Determine the [X, Y] coordinate at the center of the cell enclosing the given text.  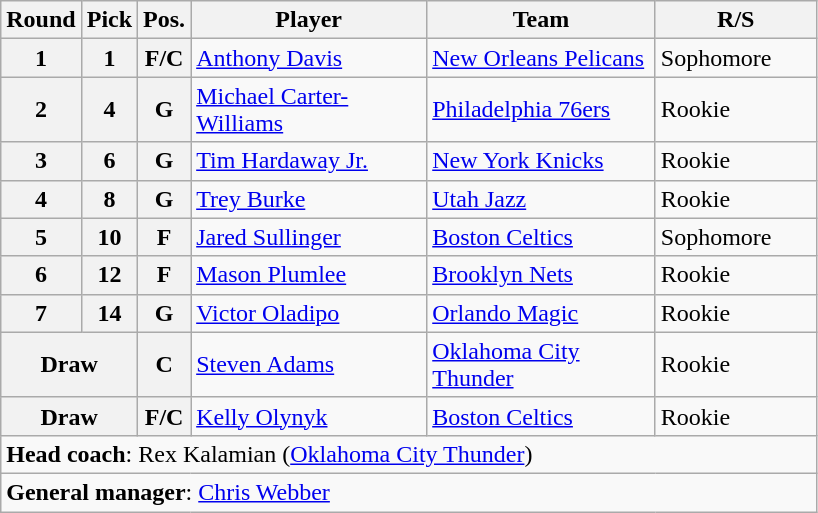
12 [109, 275]
Utah Jazz [542, 199]
R/S [736, 20]
3 [41, 161]
Orlando Magic [542, 313]
10 [109, 237]
Brooklyn Nets [542, 275]
Player [309, 20]
Victor Oladipo [309, 313]
5 [41, 237]
7 [41, 313]
Tim Hardaway Jr. [309, 161]
Oklahoma City Thunder [542, 364]
Head coach: Rex Kalamian (Oklahoma City Thunder) [409, 454]
New Orleans Pelicans [542, 58]
Trey Burke [309, 199]
Pos. [164, 20]
Mason Plumlee [309, 275]
C [164, 364]
Round [41, 20]
Kelly Olynyk [309, 416]
Jared Sullinger [309, 237]
General manager: Chris Webber [409, 492]
14 [109, 313]
Pick [109, 20]
8 [109, 199]
2 [41, 110]
Team [542, 20]
Anthony Davis [309, 58]
Michael Carter-Williams [309, 110]
Steven Adams [309, 364]
Philadelphia 76ers [542, 110]
New York Knicks [542, 161]
